Provide the [x, y] coordinate of the cell's center where the given text is located.  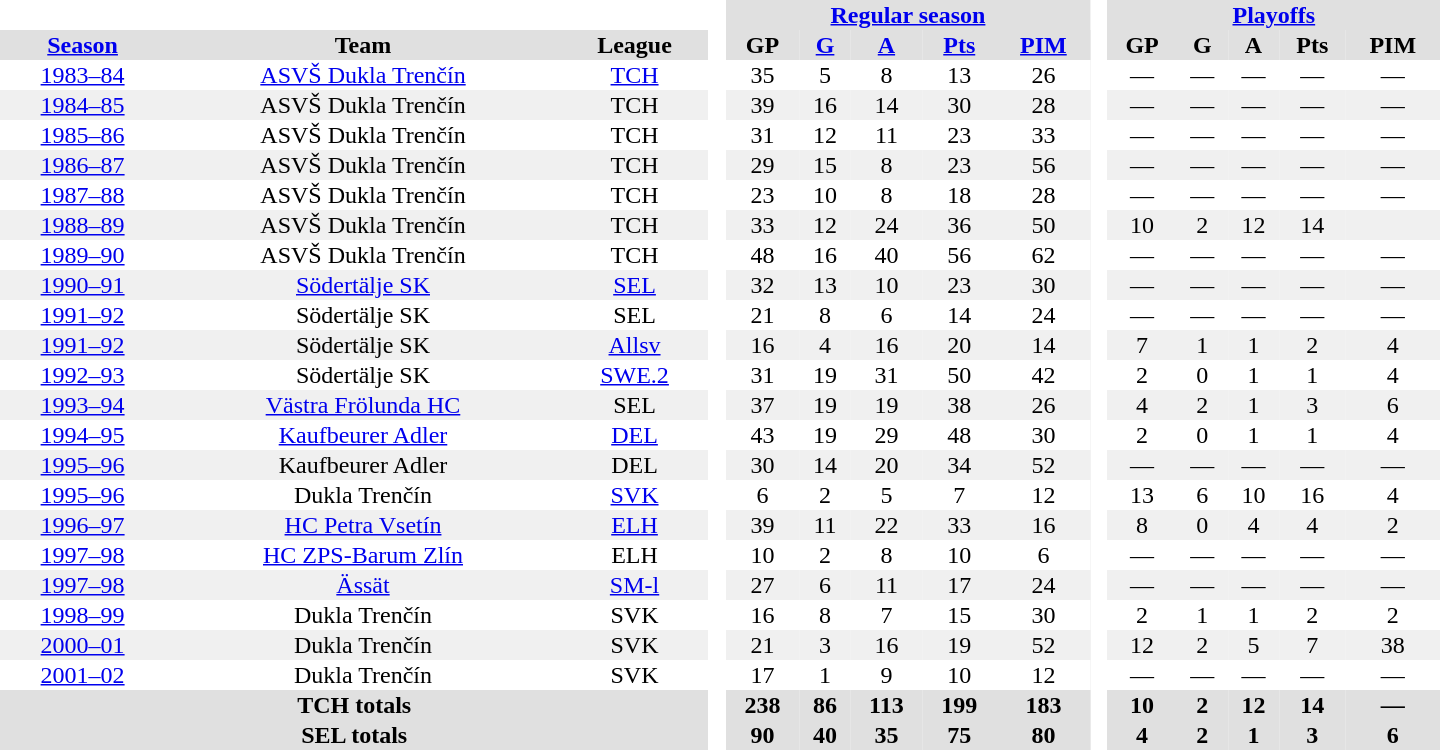
Season [82, 45]
SWE.2 [634, 375]
1990–91 [82, 285]
37 [762, 405]
9 [887, 675]
SM-l [634, 585]
22 [887, 525]
1996–97 [82, 525]
42 [1043, 375]
HC Petra Vsetín [363, 525]
1983–84 [82, 75]
1994–95 [82, 435]
1986–87 [82, 165]
HC ZPS-Barum Zlín [363, 555]
1998–99 [82, 615]
80 [1043, 735]
32 [762, 285]
Ässät [363, 585]
199 [959, 705]
1992–93 [82, 375]
Allsv [634, 345]
Regular season [908, 15]
League [634, 45]
36 [959, 225]
34 [959, 465]
1988–89 [82, 225]
27 [762, 585]
183 [1043, 705]
86 [824, 705]
Västra Frölunda HC [363, 405]
43 [762, 435]
Playoffs [1274, 15]
2001–02 [82, 675]
75 [959, 735]
238 [762, 705]
Team [363, 45]
1989–90 [82, 255]
90 [762, 735]
1984–85 [82, 105]
TCH totals [354, 705]
113 [887, 705]
1987–88 [82, 195]
SEL totals [354, 735]
1985–86 [82, 135]
2000–01 [82, 645]
1993–94 [82, 405]
18 [959, 195]
62 [1043, 255]
